For the text-containing cell, return its midpoint in (X, Y) coordinate format. 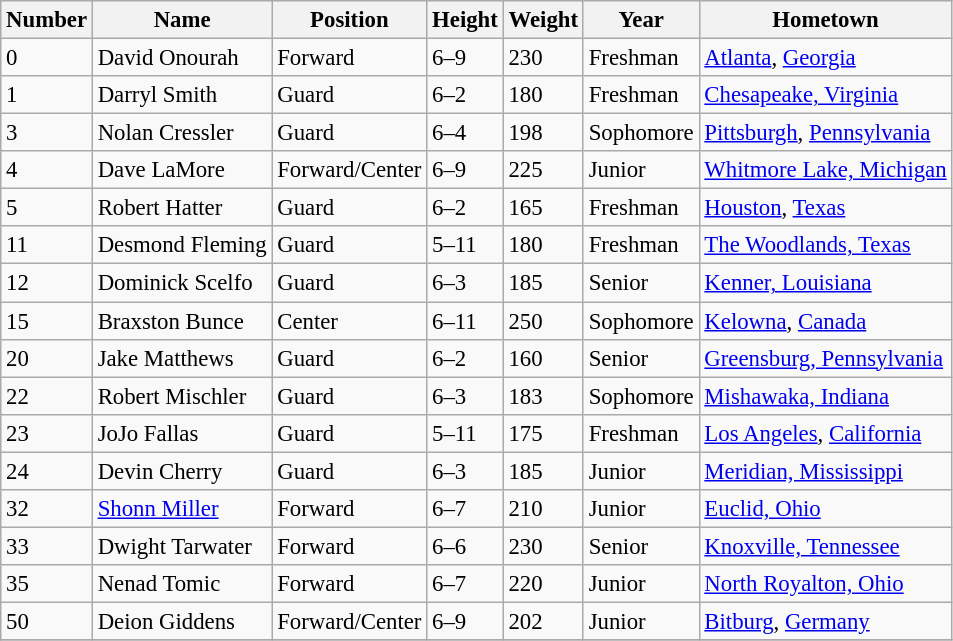
165 (543, 208)
Height (465, 20)
Jake Matthews (182, 358)
50 (47, 621)
Pittsburgh, Pennsylvania (826, 133)
183 (543, 396)
20 (47, 358)
Devin Cherry (182, 471)
32 (47, 509)
Weight (543, 20)
6–6 (465, 546)
Nolan Cressler (182, 133)
250 (543, 321)
22 (47, 396)
Kelowna, Canada (826, 321)
0 (47, 58)
160 (543, 358)
15 (47, 321)
6–11 (465, 321)
Whitmore Lake, Michigan (826, 170)
Nenad Tomic (182, 584)
Center (350, 321)
Shonn Miller (182, 509)
6–4 (465, 133)
23 (47, 433)
Dominick Scelfo (182, 283)
Bitburg, Germany (826, 621)
220 (543, 584)
5 (47, 208)
202 (543, 621)
JoJo Fallas (182, 433)
Darryl Smith (182, 95)
3 (47, 133)
35 (47, 584)
North Royalton, Ohio (826, 584)
Name (182, 20)
Euclid, Ohio (826, 509)
The Woodlands, Texas (826, 245)
Greensburg, Pennsylvania (826, 358)
Kenner, Louisiana (826, 283)
Position (350, 20)
Meridian, Mississippi (826, 471)
Atlanta, Georgia (826, 58)
Number (47, 20)
175 (543, 433)
David Onourah (182, 58)
Houston, Texas (826, 208)
Hometown (826, 20)
Desmond Fleming (182, 245)
12 (47, 283)
198 (543, 133)
Los Angeles, California (826, 433)
Chesapeake, Virginia (826, 95)
11 (47, 245)
Dave LaMore (182, 170)
Knoxville, Tennessee (826, 546)
Dwight Tarwater (182, 546)
Braxston Bunce (182, 321)
Robert Hatter (182, 208)
1 (47, 95)
Year (641, 20)
Mishawaka, Indiana (826, 396)
Deion Giddens (182, 621)
210 (543, 509)
33 (47, 546)
24 (47, 471)
Robert Mischler (182, 396)
225 (543, 170)
4 (47, 170)
